Locate the cell with the specified text and output its [x, y] center coordinate. 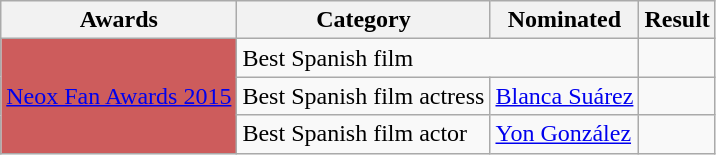
Category [364, 20]
Nominated [564, 20]
Best Spanish film [438, 58]
Awards [119, 20]
Yon González [564, 134]
Neox Fan Awards 2015 [119, 96]
Best Spanish film actor [364, 134]
Best Spanish film actress [364, 96]
Blanca Suárez [564, 96]
Result [677, 20]
